From the cell containing the given text, extract its center point as [x, y] coordinate. 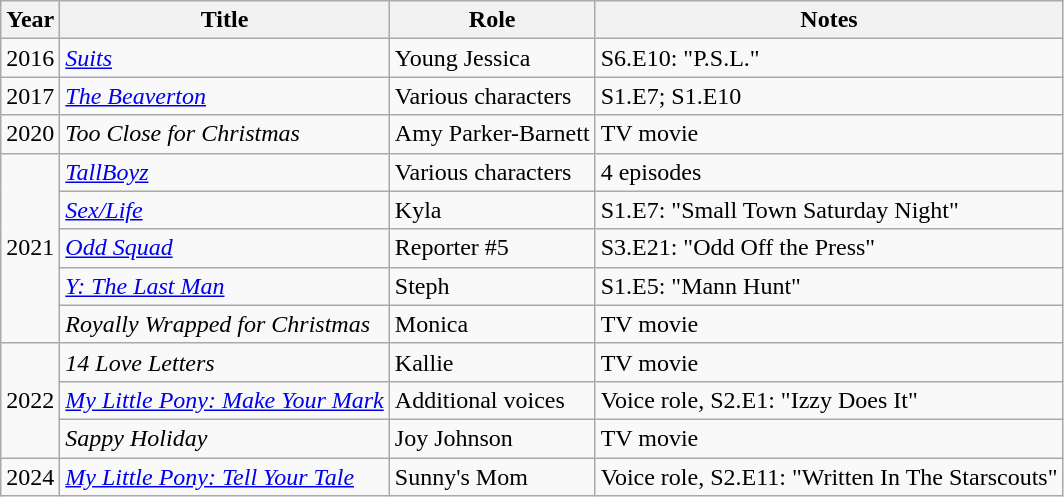
My Little Pony: Tell Your Tale [224, 477]
2021 [30, 248]
Steph [492, 286]
2020 [30, 134]
4 episodes [829, 172]
S1.E5: "Mann Hunt" [829, 286]
Young Jessica [492, 58]
Role [492, 20]
S3.E21: "Odd Off the Press" [829, 248]
Voice role, S2.E1: "Izzy Does It" [829, 400]
The Beaverton [224, 96]
S1.E7; S1.E10 [829, 96]
2022 [30, 400]
Odd Squad [224, 248]
S6.E10: "P.S.L." [829, 58]
Amy Parker-Barnett [492, 134]
2017 [30, 96]
Monica [492, 324]
Kyla [492, 210]
Joy Johnson [492, 438]
14 Love Letters [224, 362]
Reporter #5 [492, 248]
Voice role, S2.E11: "Written In The Starscouts" [829, 477]
Sappy Holiday [224, 438]
Too Close for Christmas [224, 134]
Year [30, 20]
Y: The Last Man [224, 286]
Title [224, 20]
Kallie [492, 362]
S1.E7: "Small Town Saturday Night" [829, 210]
My Little Pony: Make Your Mark [224, 400]
Sunny's Mom [492, 477]
Additional voices [492, 400]
Notes [829, 20]
Suits [224, 58]
Sex/Life [224, 210]
Royally Wrapped for Christmas [224, 324]
2016 [30, 58]
TallBoyz [224, 172]
2024 [30, 477]
